Search for the cell housing the specified text and yield its (x, y) center coordinate. 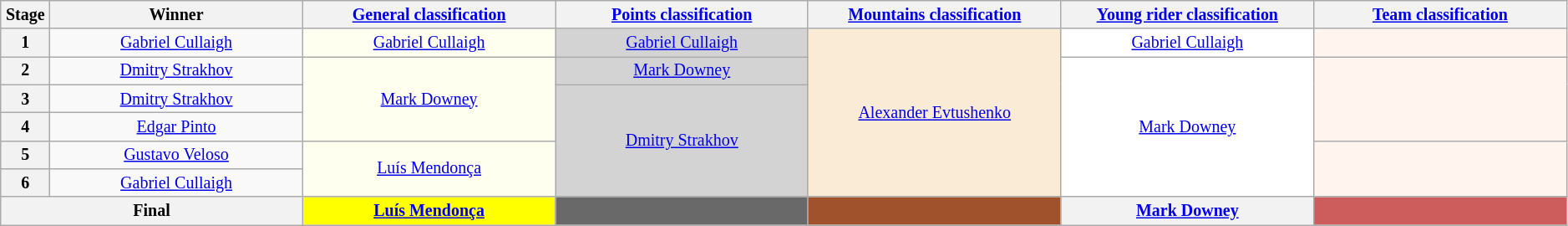
Stage (25, 15)
Gustavo Veloso (177, 154)
Final (152, 211)
2 (25, 70)
Alexander Evtushenko (934, 114)
Mountains classification (934, 15)
Winner (177, 15)
Points classification (682, 15)
1 (25, 44)
Edgar Pinto (177, 127)
Young rider classification (1188, 15)
5 (25, 154)
4 (25, 127)
Team classification (1440, 15)
3 (25, 99)
General classification (429, 15)
6 (25, 182)
